Determine the [x, y] coordinate at the center of the cell enclosing the given text.  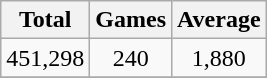
1,880 [220, 58]
240 [131, 58]
451,298 [46, 58]
Total [46, 20]
Average [220, 20]
Games [131, 20]
